Scan for the cell matching the given text and deliver its (x, y) coordinate at center. 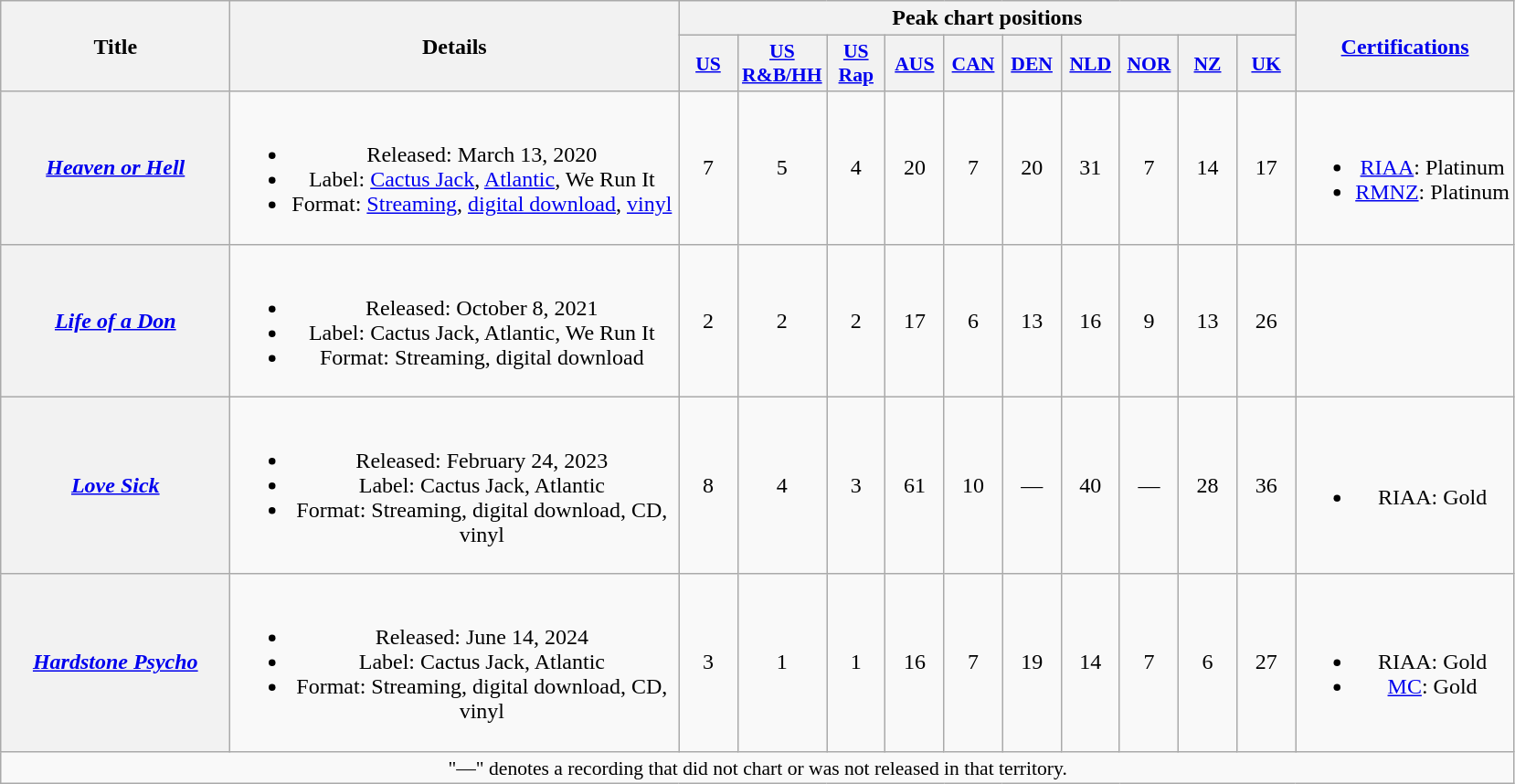
5 (782, 168)
RIAA: Gold (1405, 485)
DEN (1032, 64)
26 (1266, 320)
8 (708, 485)
19 (1032, 662)
NOR (1149, 64)
40 (1090, 485)
Peak chart positions (987, 18)
Released: October 8, 2021Label: Cactus Jack, Atlantic, We Run ItFormat: Streaming, digital download (455, 320)
Released: March 13, 2020Label: Cactus Jack, Atlantic, We Run ItFormat: Streaming, digital download, vinyl (455, 168)
Love Sick (115, 485)
27 (1266, 662)
Heaven or Hell (115, 168)
"—" denotes a recording that did not chart or was not released in that territory. (758, 768)
Life of a Don (115, 320)
Released: June 14, 2024Label: Cactus Jack, AtlanticFormat: Streaming, digital download, CD, vinyl (455, 662)
US (708, 64)
CAN (973, 64)
31 (1090, 168)
Details (455, 46)
28 (1207, 485)
Certifications (1405, 46)
RIAA: PlatinumRMNZ: Platinum (1405, 168)
10 (973, 485)
NLD (1090, 64)
Released: February 24, 2023Label: Cactus Jack, AtlanticFormat: Streaming, digital download, CD, vinyl (455, 485)
NZ (1207, 64)
9 (1149, 320)
Title (115, 46)
US Rap (856, 64)
UK (1266, 64)
Hardstone Psycho (115, 662)
36 (1266, 485)
61 (915, 485)
AUS (915, 64)
RIAA: GoldMC: Gold (1405, 662)
US R&B/HH (782, 64)
